Capture the cell that displays the provided text and extract its (x, y) central coordinate. 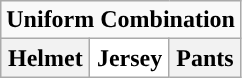
Helmet (46, 58)
Uniform Combination (121, 20)
Pants (204, 58)
Jersey (130, 58)
